From the cell containing the given text, extract its center point as (X, Y) coordinate. 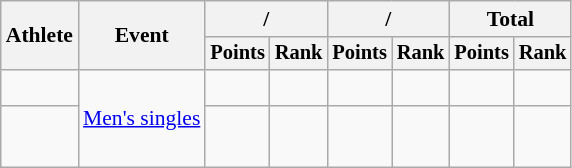
Total (510, 19)
Event (142, 36)
Men's singles (142, 118)
Athlete (40, 36)
